Identify which cell holds the provided text, then report its (X, Y) central coordinate. 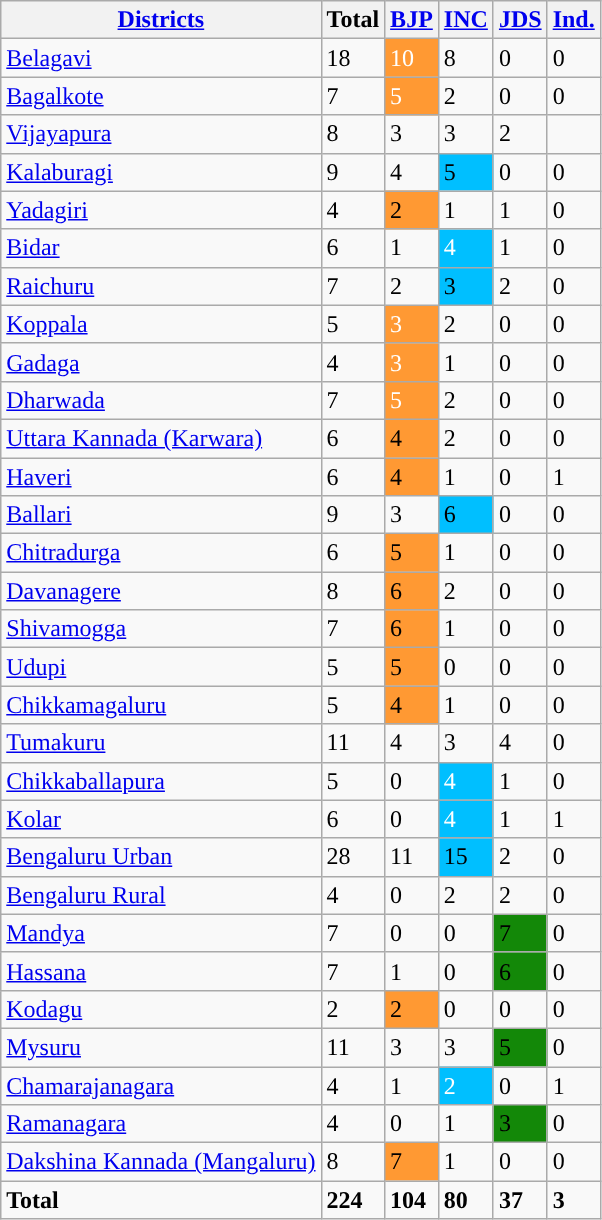
Mandya (161, 933)
Chikkaballapura (161, 781)
Haveri (161, 477)
Bidar (161, 248)
Chamarajanagara (161, 1085)
Tumakuru (161, 743)
Gadaga (161, 362)
Hassana (161, 971)
Koppala (161, 324)
Bengaluru Urban (161, 857)
Dharwada (161, 400)
Raichuru (161, 286)
Udupi (161, 667)
Yadagiri (161, 210)
INC (466, 20)
Ramanagara (161, 1124)
80 (466, 1200)
Kalaburagi (161, 172)
Chikkamagaluru (161, 705)
Davanagere (161, 591)
Bengaluru Rural (161, 895)
15 (466, 857)
Kodagu (161, 1009)
Dakshina Kannada (Mangaluru) (161, 1162)
224 (353, 1200)
Bagalkote (161, 96)
37 (520, 1200)
Mysuru (161, 1047)
Belagavi (161, 58)
Ballari (161, 515)
Districts (161, 20)
18 (353, 58)
Ind. (574, 20)
Kolar (161, 819)
JDS (520, 20)
Chitradurga (161, 553)
10 (412, 58)
104 (412, 1200)
BJP (412, 20)
Vijayapura (161, 134)
Shivamogga (161, 629)
28 (353, 857)
Uttara Kannada (Karwara) (161, 438)
